For the text-containing cell, return its midpoint in (X, Y) coordinate format. 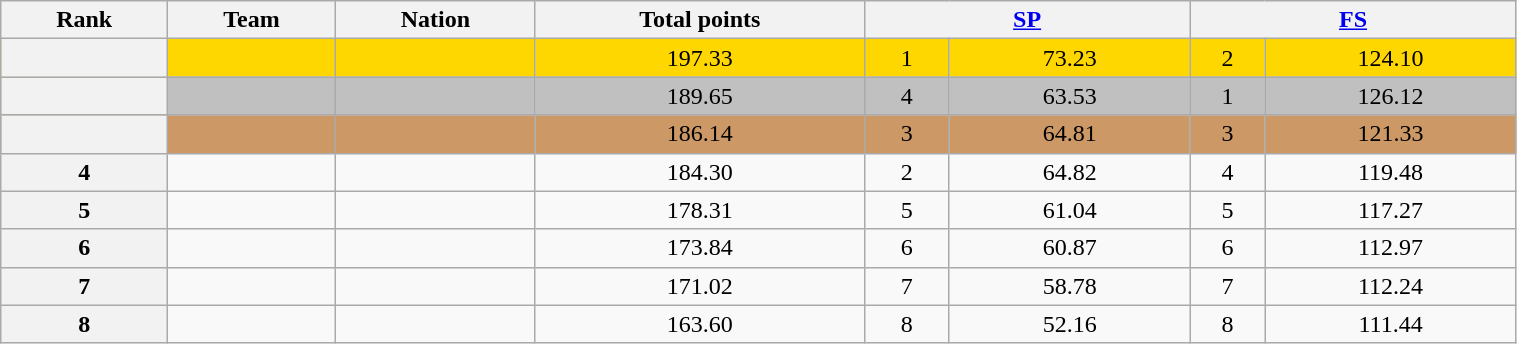
171.02 (700, 286)
112.97 (1390, 248)
63.53 (1070, 96)
111.44 (1390, 324)
189.65 (700, 96)
Rank (84, 20)
119.48 (1390, 172)
73.23 (1070, 58)
117.27 (1390, 210)
197.33 (700, 58)
60.87 (1070, 248)
58.78 (1070, 286)
SP (1027, 20)
126.12 (1390, 96)
173.84 (700, 248)
61.04 (1070, 210)
64.82 (1070, 172)
FS (1353, 20)
178.31 (700, 210)
Nation (435, 20)
112.24 (1390, 286)
124.10 (1390, 58)
Total points (700, 20)
64.81 (1070, 134)
Team (252, 20)
121.33 (1390, 134)
52.16 (1070, 324)
184.30 (700, 172)
186.14 (700, 134)
163.60 (700, 324)
